Find where the given text appears and provide that cell's center as [X, Y] coordinate. 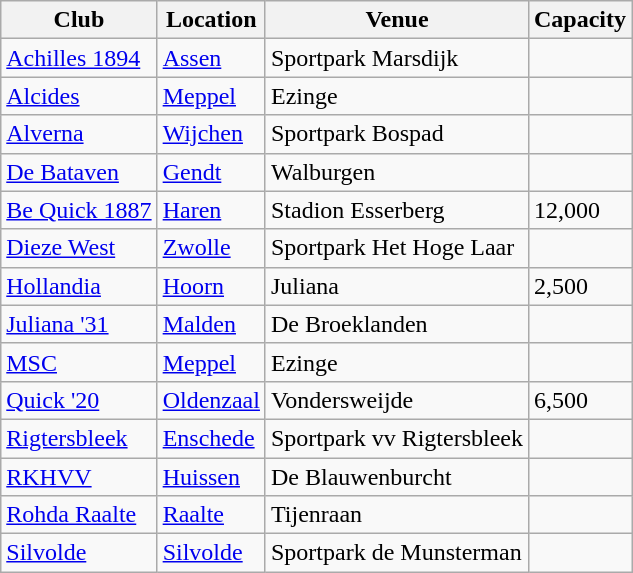
Zwolle [211, 248]
Capacity [580, 20]
Gendt [211, 172]
Rohda Raalte [79, 515]
Alcides [79, 96]
Venue [396, 20]
6,500 [580, 400]
Be Quick 1887 [79, 210]
Rigtersbleek [79, 438]
Hoorn [211, 286]
Club [79, 20]
Sportpark Marsdijk [396, 58]
Alverna [79, 134]
Quick '20 [79, 400]
Sportpark de Munsterman [396, 553]
Juliana [396, 286]
De Bataven [79, 172]
Stadion Esserberg [396, 210]
Tijenraan [396, 515]
Hollandia [79, 286]
Sportpark Bospad [396, 134]
Walburgen [396, 172]
Huissen [211, 477]
Raalte [211, 515]
De Blauwenburcht [396, 477]
MSC [79, 362]
Assen [211, 58]
12,000 [580, 210]
Sportpark vv Rigtersbleek [396, 438]
Vondersweijde [396, 400]
Haren [211, 210]
Sportpark Het Hoge Laar [396, 248]
Malden [211, 324]
Wijchen [211, 134]
Juliana '31 [79, 324]
De Broeklanden [396, 324]
Oldenzaal [211, 400]
RKHVV [79, 477]
Location [211, 20]
Dieze West [79, 248]
2,500 [580, 286]
Achilles 1894 [79, 58]
Enschede [211, 438]
